Search for the cell housing the specified text and yield its [X, Y] center coordinate. 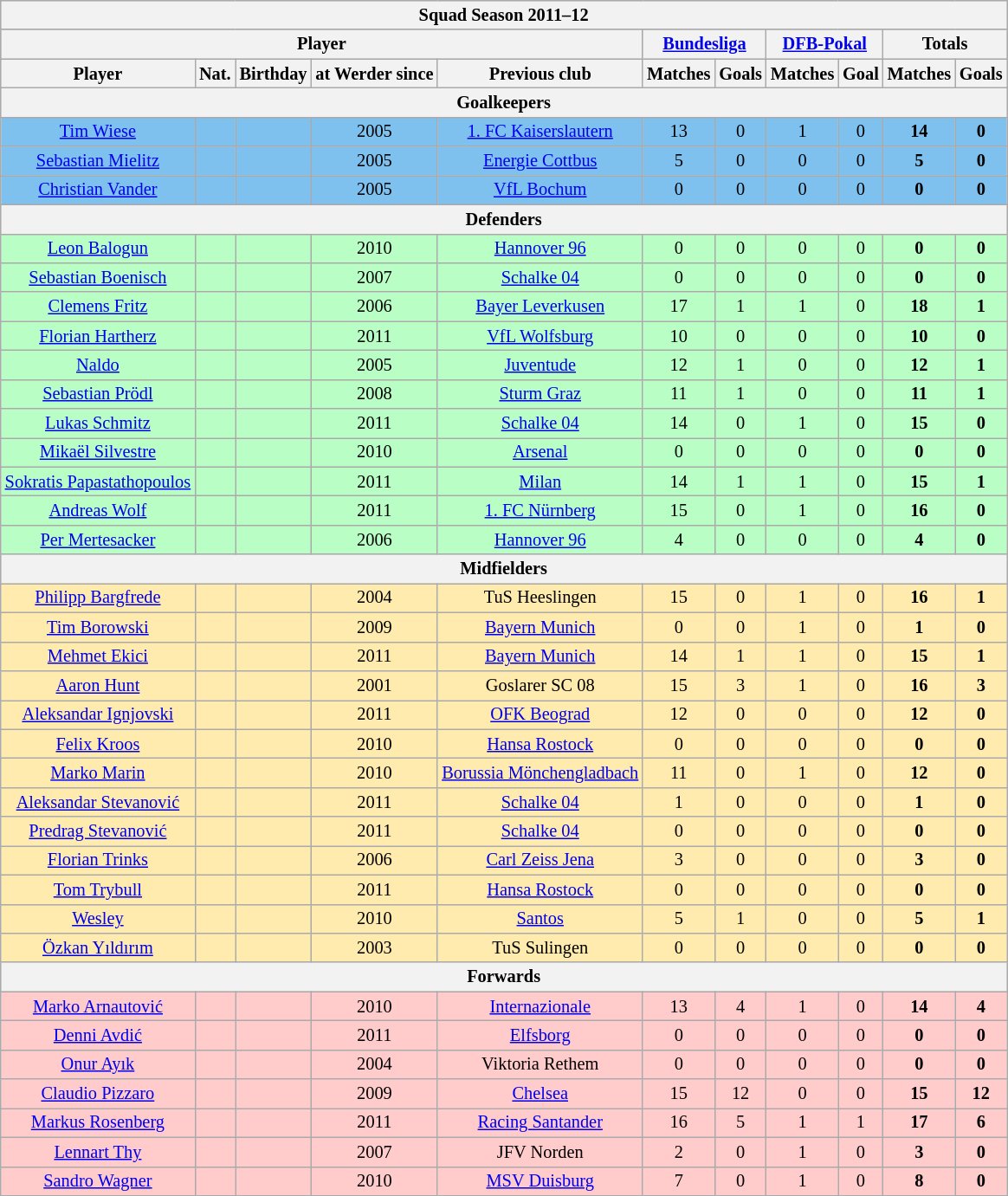
Goalkeepers [504, 102]
Chelsea [540, 1094]
JFV Norden [540, 1152]
Lennart Thy [98, 1152]
Tim Borowski [98, 627]
Borussia Mönchengladbach [540, 773]
Christian Vander [98, 190]
Marko Marin [98, 773]
Sturm Graz [540, 394]
Wesley [98, 919]
Defenders [504, 219]
Nat. [215, 74]
7 [679, 1181]
Marko Arnautović [98, 1006]
Sokratis Papastathopoulos [98, 482]
Aaron Hunt [98, 685]
8 [920, 1181]
Bayer Leverkusen [540, 307]
Leon Balogun [98, 249]
Internazionale [540, 1006]
1. FC Nürnberg [540, 510]
2008 [374, 394]
Sebastian Prödl [98, 394]
Felix Kroos [98, 744]
Forwards [504, 977]
Denni Avdić [98, 1035]
Naldo [98, 365]
Midfielders [504, 569]
6 [981, 1122]
Claudio Pizzaro [98, 1094]
Tom Trybull [98, 889]
Predrag Stevanović [98, 831]
Goslarer SC 08 [540, 685]
Clemens Fritz [98, 307]
Sebastian Mielitz [98, 161]
Mikaël Silvestre [98, 452]
Bundesliga [705, 44]
Previous club [540, 74]
Milan [540, 482]
Squad Season 2011–12 [504, 15]
VfL Bochum [540, 190]
Racing Santander [540, 1122]
Tim Wiese [98, 132]
Elfsborg [540, 1035]
Juventude [540, 365]
Energie Cottbus [540, 161]
2003 [374, 947]
1. FC Kaiserslautern [540, 132]
Viktoria Rethem [540, 1064]
Lukas Schmitz [98, 423]
Onur Ayık [98, 1064]
DFB-Pokal [824, 44]
Andreas Wolf [98, 510]
2 [679, 1152]
Santos [540, 919]
Arsenal [540, 452]
TuS Sulingen [540, 947]
2001 [374, 685]
Sebastian Boenisch [98, 277]
MSV Duisburg [540, 1181]
Aleksandar Ignjovski [98, 714]
Florian Trinks [98, 860]
Birthday [274, 74]
at Werder since [374, 74]
OFK Beograd [540, 714]
Carl Zeiss Jena [540, 860]
Markus Rosenberg [98, 1122]
Florian Hartherz [98, 336]
Sandro Wagner [98, 1181]
Totals [946, 44]
TuS Heeslingen [540, 598]
Özkan Yıldırım [98, 947]
Mehmet Ekici [98, 656]
Aleksandar Stevanović [98, 802]
Philipp Bargfrede [98, 598]
18 [920, 307]
VfL Wolfsburg [540, 336]
Per Mertesacker [98, 540]
Goal [861, 74]
